Scan for the cell matching the given text and deliver its [X, Y] coordinate at center. 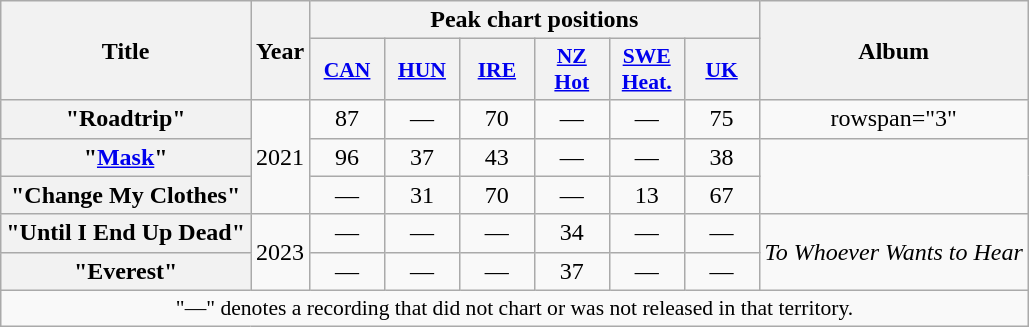
31 [422, 195]
2023 [280, 252]
SWEHeat. [646, 70]
34 [572, 233]
NZHot [572, 70]
87 [348, 119]
13 [646, 195]
67 [722, 195]
To Whoever Wants to Hear [894, 252]
HUN [422, 70]
38 [722, 157]
"Change My Clothes" [126, 195]
43 [496, 157]
CAN [348, 70]
"Until I End Up Dead" [126, 233]
UK [722, 70]
2021 [280, 157]
96 [348, 157]
IRE [496, 70]
"Mask" [126, 157]
Peak chart positions [534, 20]
Album [894, 50]
"Everest" [126, 271]
75 [722, 119]
"Roadtrip" [126, 119]
"—" denotes a recording that did not chart or was not released in that territory. [515, 308]
Year [280, 50]
Title [126, 50]
rowspan="3" [894, 119]
